Search for the cell housing the specified text and yield its [X, Y] center coordinate. 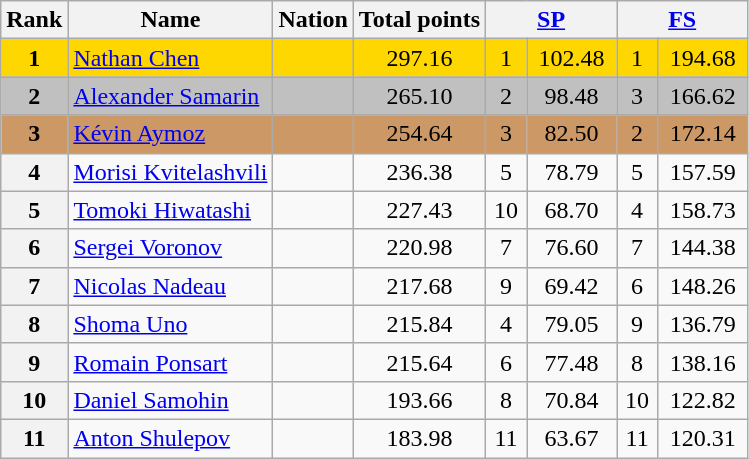
172.14 [703, 134]
215.64 [419, 362]
Romain Ponsart [170, 362]
193.66 [419, 400]
Nicolas Nadeau [170, 286]
70.84 [572, 400]
Tomoki Hiwatashi [170, 210]
138.16 [703, 362]
Morisi Kvitelashvili [170, 172]
78.79 [572, 172]
Shoma Uno [170, 324]
68.70 [572, 210]
Total points [419, 20]
217.68 [419, 286]
194.68 [703, 58]
63.67 [572, 438]
Nathan Chen [170, 58]
215.84 [419, 324]
Kévin Aymoz [170, 134]
122.82 [703, 400]
144.38 [703, 248]
SP [552, 20]
Nation [313, 20]
148.26 [703, 286]
227.43 [419, 210]
Alexander Samarin [170, 96]
79.05 [572, 324]
220.98 [419, 248]
76.60 [572, 248]
236.38 [419, 172]
102.48 [572, 58]
FS [682, 20]
158.73 [703, 210]
82.50 [572, 134]
Sergei Voronov [170, 248]
157.59 [703, 172]
Daniel Samohin [170, 400]
297.16 [419, 58]
77.48 [572, 362]
Name [170, 20]
69.42 [572, 286]
Anton Shulepov [170, 438]
183.98 [419, 438]
254.64 [419, 134]
136.79 [703, 324]
98.48 [572, 96]
120.31 [703, 438]
Rank [34, 20]
166.62 [703, 96]
265.10 [419, 96]
